Return [x, y] of the center of cell containing provided text 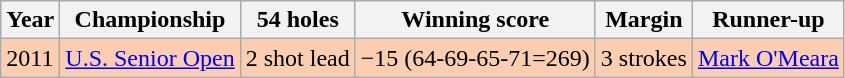
Year [30, 20]
2011 [30, 58]
Championship [150, 20]
2 shot lead [298, 58]
3 strokes [644, 58]
Winning score [475, 20]
54 holes [298, 20]
Margin [644, 20]
U.S. Senior Open [150, 58]
Runner-up [768, 20]
Mark O'Meara [768, 58]
−15 (64-69-65-71=269) [475, 58]
